Search for the cell housing the specified text and yield its [x, y] center coordinate. 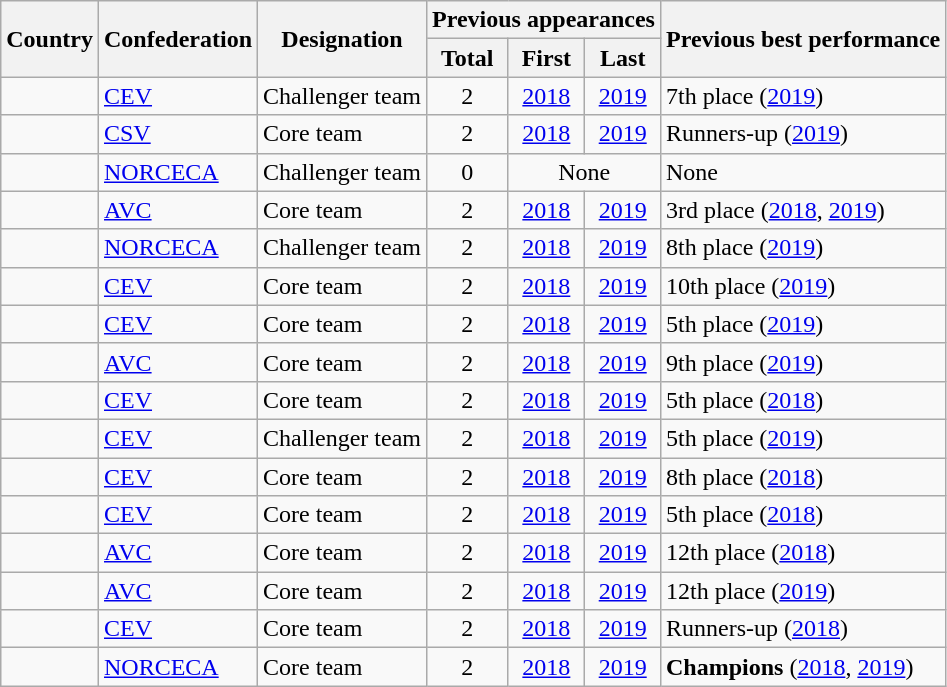
12th place (2019) [802, 591]
9th place (2019) [802, 362]
Champions (2018, 2019) [802, 667]
12th place (2018) [802, 553]
0 [468, 172]
Previous appearances [544, 20]
Last [623, 58]
Runners-up (2018) [802, 629]
3rd place (2018, 2019) [802, 210]
Confederation [178, 39]
Runners-up (2019) [802, 134]
7th place (2019) [802, 96]
Total [468, 58]
Country [50, 39]
8th place (2019) [802, 248]
8th place (2018) [802, 477]
CSV [178, 134]
10th place (2019) [802, 286]
First [546, 58]
Designation [342, 39]
Previous best performance [802, 39]
